From the cell containing the given text, extract its center point as (X, Y) coordinate. 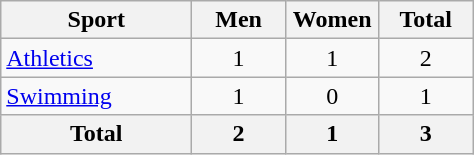
3 (426, 134)
Men (239, 20)
0 (332, 96)
Women (332, 20)
Sport (96, 20)
Swimming (96, 96)
Athletics (96, 58)
